Return the (x, y) coordinate for the center point of the cell that contains the specified text.  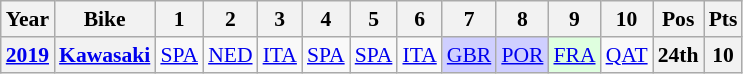
Kawasaki (104, 55)
Bike (104, 19)
2 (230, 19)
Pts (724, 19)
QAT (627, 55)
1 (179, 19)
8 (522, 19)
9 (574, 19)
24th (678, 55)
2019 (28, 55)
Pos (678, 19)
6 (419, 19)
NED (230, 55)
7 (470, 19)
POR (522, 55)
3 (280, 19)
5 (374, 19)
Year (28, 19)
4 (326, 19)
GBR (470, 55)
FRA (574, 55)
